Detect which cell encompasses the target text, then output its [X, Y] center coordinate. 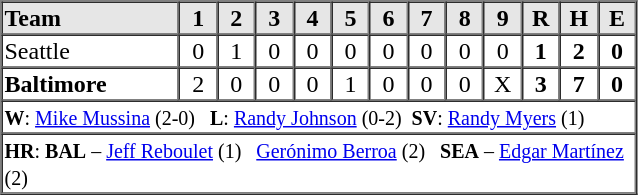
4 [312, 18]
R [541, 18]
W: Mike Mussina (2-0) L: Randy Johnson (0-2) SV: Randy Myers (1) [319, 116]
5 [350, 18]
9 [503, 18]
Team [91, 18]
Seattle [91, 50]
E [617, 18]
H [579, 18]
6 [388, 18]
X [503, 84]
HR: BAL – Jeff Reboulet (1) Gerónimo Berroa (2) SEA – Edgar Martínez (2) [319, 164]
8 [465, 18]
Baltimore [91, 84]
